Scan for the cell matching the given text and deliver its [x, y] coordinate at center. 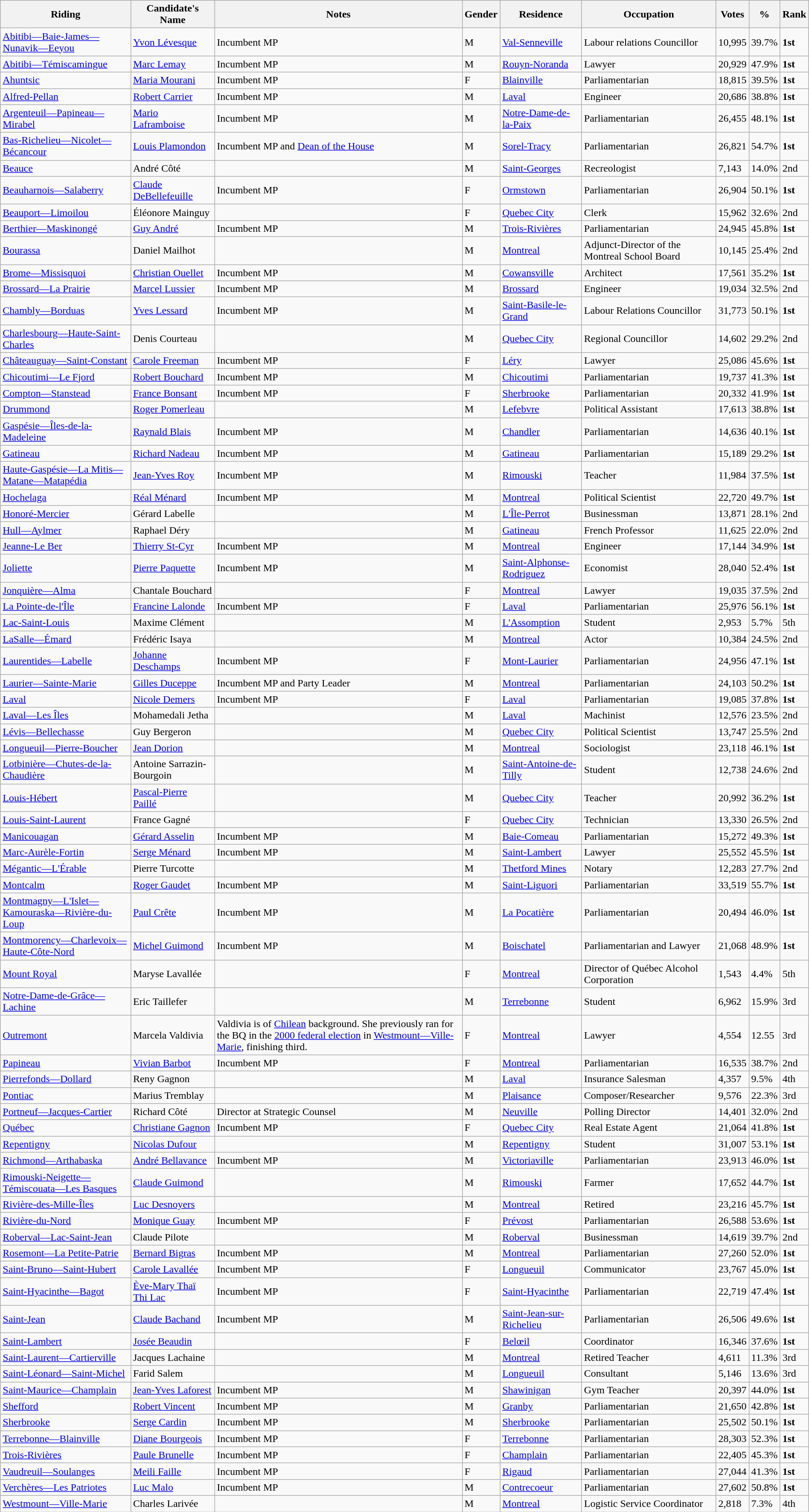
23,767 [732, 1270]
Vaudreuil—Soulanges [66, 1471]
Yvon Lévesque [172, 42]
Claude Pilote [172, 1237]
Victoriaville [541, 1160]
16,346 [732, 1341]
13,871 [732, 514]
Chandler [541, 431]
36.2% [765, 797]
23,913 [732, 1160]
Pierrefonds—Dollard [66, 1079]
14,636 [732, 431]
Mont-Laurier [541, 661]
Paule Brunelle [172, 1455]
Lotbinière—Chutes-de-la-Chaudière [66, 770]
Chantale Bouchard [172, 590]
Rivière-des-Mille-Îles [66, 1204]
Bas-Richelieu—Nicolet—Bécancour [66, 146]
Jacques Lachaine [172, 1357]
Rosemont—La Petite-Patrie [66, 1253]
Consultant [649, 1374]
Eric Taillefer [172, 1001]
% [765, 15]
13,747 [732, 732]
Nicole Demers [172, 699]
Roger Gaudet [172, 885]
Léry [541, 361]
41.8% [765, 1128]
Compton—Stanstead [66, 393]
45.3% [765, 1455]
25,552 [732, 852]
15,189 [732, 453]
34.9% [765, 546]
23,216 [732, 1204]
52.3% [765, 1439]
Sociologist [649, 748]
Lefebvre [541, 409]
Mégantic—L'Érable [66, 868]
20,992 [732, 797]
Laurier—Sainte-Marie [66, 683]
19,737 [732, 377]
53.6% [765, 1220]
Johanne Deschamps [172, 661]
4.4% [765, 974]
Neuville [541, 1112]
Political Assistant [649, 409]
4,554 [732, 1035]
Robert Vincent [172, 1406]
Chambly—Borduas [66, 311]
27,260 [732, 1253]
Serge Cardin [172, 1422]
Granby [541, 1406]
14.0% [765, 168]
12,283 [732, 868]
19,034 [732, 289]
9,576 [732, 1095]
Rivière-du-Nord [66, 1220]
Charlesbourg—Haute-Saint-Charles [66, 339]
Brossard—La Prairie [66, 289]
45.0% [765, 1270]
38.7% [765, 1063]
Raphael Déry [172, 530]
7,143 [732, 168]
15.9% [765, 1001]
Michel Guimond [172, 946]
Belœil [541, 1341]
Jean-Yves Roy [172, 476]
23.5% [765, 715]
Antoine Sarrazin-Bourgoin [172, 770]
Gender [481, 15]
52.0% [765, 1253]
Laval—Les Îles [66, 715]
Jeanne-Le Ber [66, 546]
40.1% [765, 431]
22.3% [765, 1095]
Richard Nadeau [172, 453]
42.8% [765, 1406]
45.7% [765, 1204]
Gérard Asselin [172, 836]
45.5% [765, 852]
Mohamedali Jetha [172, 715]
Machinist [649, 715]
Farmer [649, 1182]
22.0% [765, 530]
Notes [339, 15]
Montmagny—L'Islet—Kamouraska—Rivière-du-Loup [66, 913]
Saint-Hyacinthe—Bagot [66, 1292]
Richard Côté [172, 1112]
33,519 [732, 885]
Marius Tremblay [172, 1095]
4,357 [732, 1079]
Saint-Bruno—Saint-Hubert [66, 1270]
32.0% [765, 1112]
Claude Bachand [172, 1319]
45.8% [765, 228]
Roberval—Lac-Saint-Jean [66, 1237]
André Côté [172, 168]
Blainville [541, 80]
France Gagné [172, 820]
54.7% [765, 146]
Claude Guimond [172, 1182]
20,397 [732, 1390]
Brome—Missisquoi [66, 273]
24,945 [732, 228]
Jonquière—Alma [66, 590]
4,611 [732, 1357]
Pontiac [66, 1095]
Ève-Mary Thaï Thi Lac [172, 1292]
24,956 [732, 661]
17,144 [732, 546]
André Bellavance [172, 1160]
Christian Ouellet [172, 273]
5.7% [765, 623]
12.55 [765, 1035]
10,384 [732, 639]
12,738 [732, 770]
Saint-Jean-sur-Richelieu [541, 1319]
26,821 [732, 146]
France Bonsant [172, 393]
Occupation [649, 15]
Réal Ménard [172, 497]
24.5% [765, 639]
37.8% [765, 699]
Saint-Antoine-de-Tilly [541, 770]
Gaspésie—Îles-de-la-Madeleine [66, 431]
Châteauguay—Saint-Constant [66, 361]
11,984 [732, 476]
Hochelaga [66, 497]
Christiane Gagnon [172, 1128]
Bernard Bigras [172, 1253]
Incumbent MP and Party Leader [339, 683]
Beauport—Limoilou [66, 212]
Saint-Léonard—Saint-Michel [66, 1374]
14,619 [732, 1237]
25,502 [732, 1422]
28,303 [732, 1439]
Brossard [541, 289]
Champlain [541, 1455]
Carole Lavallée [172, 1270]
Lac-Saint-Louis [66, 623]
32.5% [765, 289]
Saint-Georges [541, 168]
Ahuntsic [66, 80]
Communicator [649, 1270]
Pascal-Pierre Paillé [172, 797]
11.3% [765, 1357]
31,007 [732, 1144]
L'Île-Perrot [541, 514]
Marcel Lussier [172, 289]
Paul Crête [172, 913]
32.6% [765, 212]
Rimouski-Neigette—Témiscouata—Les Basques [66, 1182]
Daniel Mailhot [172, 250]
Maxime Clément [172, 623]
Residence [541, 15]
Gérard Labelle [172, 514]
Chicoutimi—Le Fjord [66, 377]
Insurance Salesman [649, 1079]
Riding [66, 15]
Marc Lemay [172, 64]
35.2% [765, 273]
Polling Director [649, 1112]
French Professor [649, 530]
2,953 [732, 623]
52.4% [765, 568]
Papineau [66, 1063]
Hull—Aylmer [66, 530]
24.6% [765, 770]
44.7% [765, 1182]
Maryse Lavallée [172, 974]
Serge Ménard [172, 852]
Francine Lalonde [172, 607]
Montcalm [66, 885]
22,719 [732, 1292]
17,613 [732, 409]
23,118 [732, 748]
Saint-Hyacinthe [541, 1292]
25,086 [732, 361]
10,995 [732, 42]
17,652 [732, 1182]
Luc Malo [172, 1487]
5,146 [732, 1374]
Notary [649, 868]
Berthier—Maskinongé [66, 228]
Contrecoeur [541, 1487]
Jean Dorion [172, 748]
Val-Senneville [541, 42]
Ormstown [541, 190]
Terrebonne—Blainville [66, 1439]
Outremont [66, 1035]
Thierry St-Cyr [172, 546]
Raynald Blais [172, 431]
Charles Larivée [172, 1503]
27,602 [732, 1487]
Rigaud [541, 1471]
Candidate's Name [172, 15]
24,103 [732, 683]
Votes [732, 15]
20,332 [732, 393]
Diane Bourgeois [172, 1439]
50.2% [765, 683]
Yves Lessard [172, 311]
Éléonore Mainguy [172, 212]
Montmorency—Charlevoix—Haute-Côte-Nord [66, 946]
48.9% [765, 946]
Farid Salem [172, 1374]
Laurentides—Labelle [66, 661]
Adjunct-Director of the Montreal School Board [649, 250]
50.8% [765, 1487]
19,035 [732, 590]
Parliamentarian and Lawyer [649, 946]
26,904 [732, 190]
11,625 [732, 530]
20,686 [732, 96]
Guy Bergeron [172, 732]
37.6% [765, 1341]
Pierre Turcotte [172, 868]
Shawinigan [541, 1390]
47.4% [765, 1292]
21,064 [732, 1128]
Shefford [66, 1406]
Lévis—Bellechasse [66, 732]
Actor [649, 639]
Louis-Saint-Laurent [66, 820]
49.7% [765, 497]
Vivian Barbot [172, 1063]
47.1% [765, 661]
LaSalle—Émard [66, 639]
47.9% [765, 64]
Joliette [66, 568]
16,535 [732, 1063]
Argenteuil—Papineau—Mirabel [66, 119]
Rank [794, 15]
Logistic Service Coordinator [649, 1503]
18,815 [732, 80]
26,588 [732, 1220]
Bourassa [66, 250]
Denis Courteau [172, 339]
Portneuf—Jacques-Cartier [66, 1112]
Verchères—Les Patriotes [66, 1487]
17,561 [732, 273]
27,044 [732, 1471]
25.5% [765, 732]
Frédéric Isaya [172, 639]
Claude DeBellefeuille [172, 190]
25.4% [765, 250]
Manicouagan [66, 836]
Abitibi—Baie-James—Nunavik—Eeyou [66, 42]
44.0% [765, 1390]
Beauharnois—Salaberry [66, 190]
41.9% [765, 393]
Louis-Hébert [66, 797]
Coordinator [649, 1341]
Labour Relations Councillor [649, 311]
2,818 [732, 1503]
27.7% [765, 868]
21,068 [732, 946]
Beauce [66, 168]
15,272 [732, 836]
Jean-Yves Laforest [172, 1390]
Plaisance [541, 1095]
Gilles Duceppe [172, 683]
L'Assomption [541, 623]
Alfred-Pellan [66, 96]
Marcela Valdivia [172, 1035]
10,145 [732, 250]
Architect [649, 273]
Prévost [541, 1220]
Robert Carrier [172, 96]
Pierre Paquette [172, 568]
Saint-Laurent—Cartierville [66, 1357]
39.5% [765, 80]
Technician [649, 820]
Cowansville [541, 273]
20,929 [732, 64]
Reny Gagnon [172, 1079]
Saint-Basile-le-Grand [541, 311]
Saint-Jean [66, 1319]
26.5% [765, 820]
Saint-Maurice—Champlain [66, 1390]
Carole Freeman [172, 361]
53.1% [765, 1144]
28.1% [765, 514]
56.1% [765, 607]
Meili Faille [172, 1471]
Notre-Dame-de-Grâce—Lachine [66, 1001]
Westmount—Ville-Marie [66, 1503]
45.6% [765, 361]
21,650 [732, 1406]
49.6% [765, 1319]
19,085 [732, 699]
13.6% [765, 1374]
22,405 [732, 1455]
Richmond—Arthabaska [66, 1160]
Thetford Mines [541, 868]
Gym Teacher [649, 1390]
1,543 [732, 974]
7.3% [765, 1503]
Saint-Alphonse-Rodriguez [541, 568]
Director at Strategic Counsel [339, 1112]
49.3% [765, 836]
Mario Laframboise [172, 119]
Marc-Aurèle-Fortin [66, 852]
6,962 [732, 1001]
Louis Plamondon [172, 146]
12,576 [732, 715]
Québec [66, 1128]
Incumbent MP and Dean of the House [339, 146]
15,962 [732, 212]
Real Estate Agent [649, 1128]
Director of Québec Alcohol Corporation [649, 974]
31,773 [732, 311]
Composer/Researcher [649, 1095]
Haute-Gaspésie—La Mitis—Matane—Matapédia [66, 476]
Boischatel [541, 946]
Guy André [172, 228]
Roberval [541, 1237]
Longueuil—Pierre-Boucher [66, 748]
Retired [649, 1204]
Monique Guay [172, 1220]
48.1% [765, 119]
26,455 [732, 119]
La Pocatière [541, 913]
Labour relations Councillor [649, 42]
Economist [649, 568]
Sorel-Tracy [541, 146]
Nicolas Dufour [172, 1144]
Roger Pomerleau [172, 409]
9.5% [765, 1079]
Luc Desnoyers [172, 1204]
Chicoutimi [541, 377]
28,040 [732, 568]
Retired Teacher [649, 1357]
Valdivia is of Chilean background. She previously ran for the BQ in the 2000 federal election in Westmount—Ville-Marie, finishing third. [339, 1035]
Clerk [649, 212]
Mount Royal [66, 974]
Honoré-Mercier [66, 514]
22,720 [732, 497]
55.7% [765, 885]
14,401 [732, 1112]
Drummond [66, 409]
Saint-Liguori [541, 885]
Josée Beaudin [172, 1341]
25,976 [732, 607]
14,602 [732, 339]
Abitibi—Témiscamingue [66, 64]
20,494 [732, 913]
46.1% [765, 748]
13,330 [732, 820]
Baie-Comeau [541, 836]
Rouyn-Noranda [541, 64]
Recreologist [649, 168]
Robert Bouchard [172, 377]
Notre-Dame-de-la-Paix [541, 119]
26,506 [732, 1319]
La Pointe-de-l'Île [66, 607]
Regional Councillor [649, 339]
Maria Mourani [172, 80]
